Locate the cell with the specified text and output its [X, Y] center coordinate. 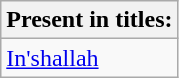
Present in titles: [90, 20]
In'shallah [90, 58]
